Return (X, Y) of the center of cell containing provided text 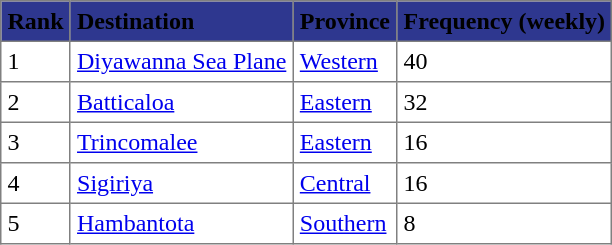
Southern (345, 223)
Destination (182, 21)
40 (504, 61)
Diyawanna Sea Plane (182, 61)
5 (36, 223)
4 (36, 183)
Trincomalee (182, 142)
Frequency (weekly) (504, 21)
Sigiriya (182, 183)
Rank (36, 21)
Province (345, 21)
Hambantota (182, 223)
Western (345, 61)
8 (504, 223)
32 (504, 102)
Batticaloa (182, 102)
Central (345, 183)
1 (36, 61)
3 (36, 142)
2 (36, 102)
